Determine the (x, y) coordinate at the center of the cell enclosing the given text.  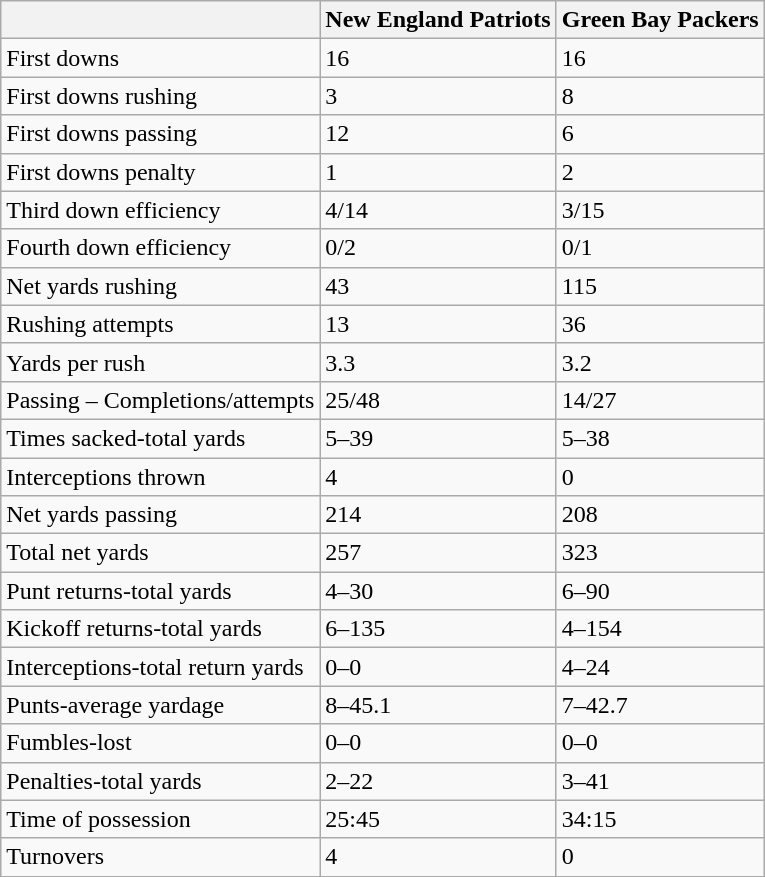
25/48 (438, 400)
3–41 (660, 781)
6 (660, 134)
257 (438, 553)
First downs rushing (160, 96)
Times sacked-total yards (160, 438)
2–22 (438, 781)
43 (438, 286)
Punt returns-total yards (160, 591)
First downs passing (160, 134)
34:15 (660, 819)
Interceptions-total return yards (160, 667)
First downs penalty (160, 172)
1 (438, 172)
323 (660, 553)
115 (660, 286)
36 (660, 324)
12 (438, 134)
Fourth down efficiency (160, 248)
2 (660, 172)
Green Bay Packers (660, 20)
3.3 (438, 362)
4/14 (438, 210)
Interceptions thrown (160, 477)
Passing – Completions/attempts (160, 400)
8 (660, 96)
8–45.1 (438, 705)
Third down efficiency (160, 210)
214 (438, 515)
14/27 (660, 400)
Net yards passing (160, 515)
0/2 (438, 248)
13 (438, 324)
Penalties-total yards (160, 781)
0/1 (660, 248)
New England Patriots (438, 20)
Turnovers (160, 857)
Punts-average yardage (160, 705)
5–38 (660, 438)
Fumbles-lost (160, 743)
3/15 (660, 210)
4–24 (660, 667)
6–135 (438, 629)
208 (660, 515)
3 (438, 96)
First downs (160, 58)
4–154 (660, 629)
25:45 (438, 819)
4–30 (438, 591)
Time of possession (160, 819)
3.2 (660, 362)
Kickoff returns-total yards (160, 629)
7–42.7 (660, 705)
Net yards rushing (160, 286)
Yards per rush (160, 362)
6–90 (660, 591)
Total net yards (160, 553)
Rushing attempts (160, 324)
5–39 (438, 438)
